Return the (x, y) coordinate for the center point of the cell that contains the specified text.  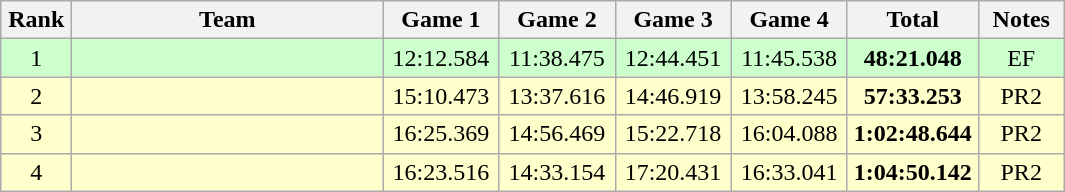
Game 3 (673, 20)
14:46.919 (673, 96)
16:33.041 (789, 172)
Notes (1021, 20)
11:45.538 (789, 58)
2 (36, 96)
Game 4 (789, 20)
Game 2 (557, 20)
1 (36, 58)
57:33.253 (912, 96)
16:25.369 (441, 134)
15:22.718 (673, 134)
48:21.048 (912, 58)
16:04.088 (789, 134)
Rank (36, 20)
14:33.154 (557, 172)
16:23.516 (441, 172)
15:10.473 (441, 96)
Team (228, 20)
13:37.616 (557, 96)
11:38.475 (557, 58)
14:56.469 (557, 134)
1:02:48.644 (912, 134)
Game 1 (441, 20)
3 (36, 134)
12:12.584 (441, 58)
Total (912, 20)
13:58.245 (789, 96)
12:44.451 (673, 58)
EF (1021, 58)
1:04:50.142 (912, 172)
17:20.431 (673, 172)
4 (36, 172)
